For the text-containing cell, return its midpoint in [X, Y] coordinate format. 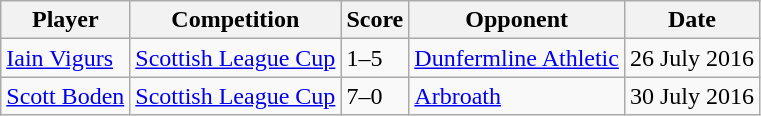
26 July 2016 [692, 58]
Score [375, 20]
Scott Boden [66, 96]
30 July 2016 [692, 96]
7–0 [375, 96]
Competition [236, 20]
Player [66, 20]
1–5 [375, 58]
Opponent [517, 20]
Iain Vigurs [66, 58]
Dunfermline Athletic [517, 58]
Date [692, 20]
Arbroath [517, 96]
